Scan for the cell matching the given text and deliver its [x, y] coordinate at center. 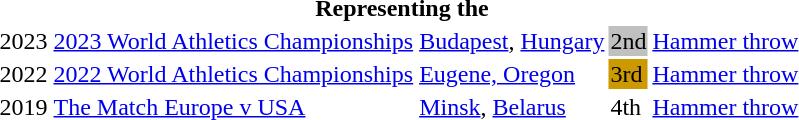
3rd [628, 74]
Eugene, Oregon [512, 74]
2nd [628, 41]
2022 World Athletics Championships [234, 74]
Budapest, Hungary [512, 41]
2023 World Athletics Championships [234, 41]
